Determine the [X, Y] coordinate at the center of the cell enclosing the given text.  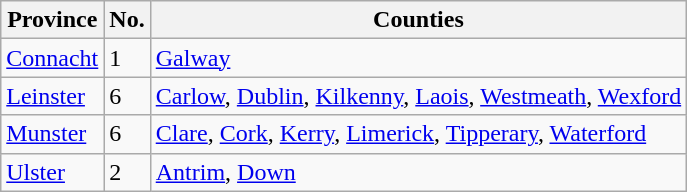
Counties [418, 20]
Carlow, Dublin, Kilkenny, Laois, Westmeath, Wexford [418, 96]
Connacht [52, 58]
Clare, Cork, Kerry, Limerick, Tipperary, Waterford [418, 134]
Galway [418, 58]
2 [127, 172]
1 [127, 58]
Antrim, Down [418, 172]
No. [127, 20]
Leinster [52, 96]
Munster [52, 134]
Ulster [52, 172]
Province [52, 20]
